Return (x, y) of the center of cell containing provided text 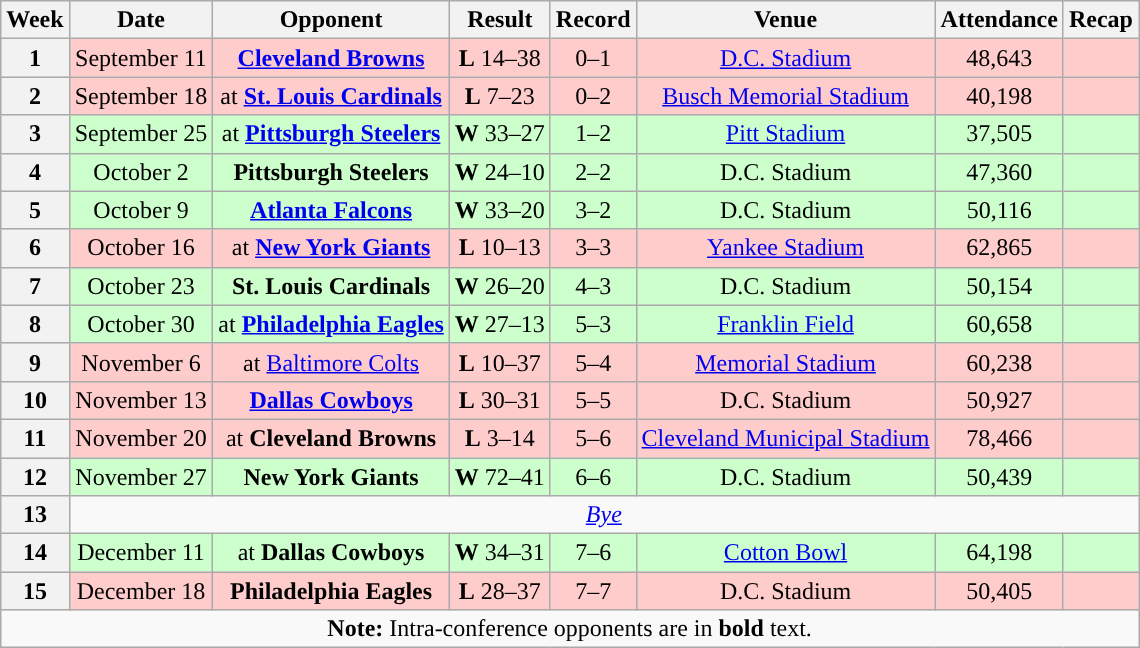
Venue (786, 20)
47,360 (999, 172)
W 27–13 (500, 324)
L 10–13 (500, 248)
L 28–37 (500, 591)
L 3–14 (500, 438)
1 (35, 58)
Pittsburgh Steelers (331, 172)
L 30–31 (500, 400)
October 2 (141, 172)
1–2 (593, 134)
Date (141, 20)
at Dallas Cowboys (331, 553)
Franklin Field (786, 324)
50,116 (999, 210)
December 11 (141, 553)
78,466 (999, 438)
Cleveland Municipal Stadium (786, 438)
at Cleveland Browns (331, 438)
50,927 (999, 400)
W 33–27 (500, 134)
St. Louis Cardinals (331, 286)
50,154 (999, 286)
2 (35, 96)
6–6 (593, 477)
December 18 (141, 591)
November 20 (141, 438)
40,198 (999, 96)
L 7–23 (500, 96)
3–3 (593, 248)
September 11 (141, 58)
Week (35, 20)
Busch Memorial Stadium (786, 96)
October 23 (141, 286)
5–4 (593, 362)
8 (35, 324)
November 27 (141, 477)
November 13 (141, 400)
W 34–31 (500, 553)
5 (35, 210)
L 10–37 (500, 362)
Cleveland Browns (331, 58)
15 (35, 591)
L 14–38 (500, 58)
Pitt Stadium (786, 134)
at Baltimore Colts (331, 362)
October 16 (141, 248)
7–7 (593, 591)
W 72–41 (500, 477)
4–3 (593, 286)
Recap (1100, 20)
5–6 (593, 438)
New York Giants (331, 477)
Memorial Stadium (786, 362)
Cotton Bowl (786, 553)
7 (35, 286)
Yankee Stadium (786, 248)
0–1 (593, 58)
10 (35, 400)
Dallas Cowboys (331, 400)
W 33–20 (500, 210)
Record (593, 20)
at Pittsburgh Steelers (331, 134)
50,405 (999, 591)
3 (35, 134)
50,439 (999, 477)
W 26–20 (500, 286)
0–2 (593, 96)
6 (35, 248)
Note: Intra-conference opponents are in bold text. (570, 629)
Philadelphia Eagles (331, 591)
Result (500, 20)
60,238 (999, 362)
at New York Giants (331, 248)
5–5 (593, 400)
November 6 (141, 362)
13 (35, 515)
64,198 (999, 553)
Bye (604, 515)
October 9 (141, 210)
at St. Louis Cardinals (331, 96)
48,643 (999, 58)
62,865 (999, 248)
Atlanta Falcons (331, 210)
2–2 (593, 172)
14 (35, 553)
September 25 (141, 134)
7–6 (593, 553)
37,505 (999, 134)
4 (35, 172)
Opponent (331, 20)
Attendance (999, 20)
W 24–10 (500, 172)
11 (35, 438)
60,658 (999, 324)
3–2 (593, 210)
October 30 (141, 324)
12 (35, 477)
September 18 (141, 96)
at Philadelphia Eagles (331, 324)
5–3 (593, 324)
9 (35, 362)
